Determine the [x, y] coordinate at the center of the cell enclosing the given text.  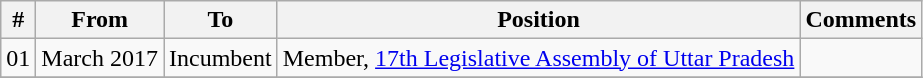
# [18, 20]
March 2017 [100, 58]
Member, 17th Legislative Assembly of Uttar Pradesh [538, 58]
01 [18, 58]
Incumbent [221, 58]
From [100, 20]
To [221, 20]
Position [538, 20]
Comments [861, 20]
